Return (X, Y) of the center of cell containing provided text 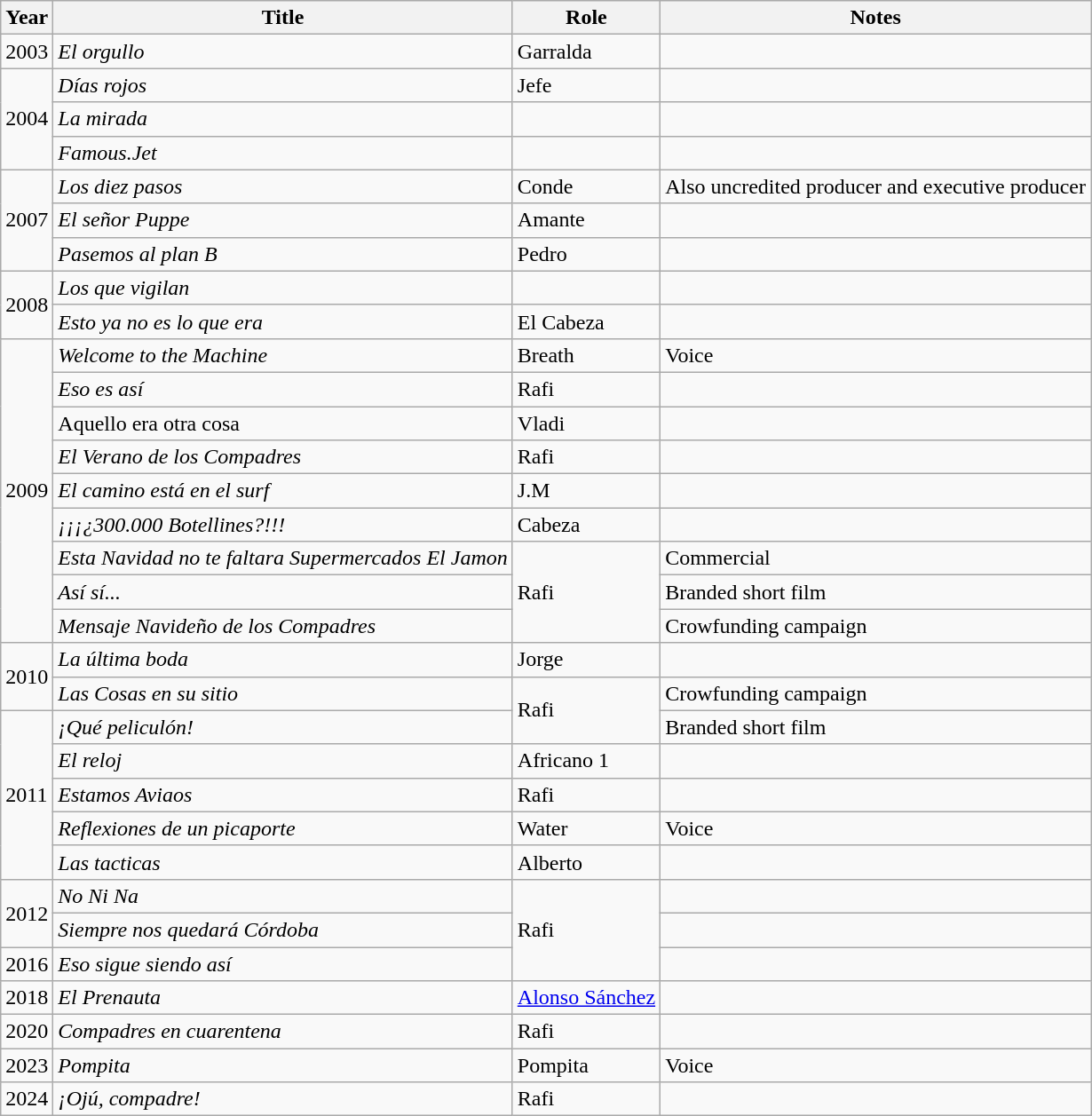
La última boda (282, 660)
Eso es así (282, 389)
Vladi (586, 423)
Garralda (586, 51)
2016 (27, 963)
El Verano de los Compadres (282, 457)
Amante (586, 220)
2008 (27, 305)
Pasemos al plan B (282, 254)
Welcome to the Machine (282, 355)
Conde (586, 186)
2024 (27, 1099)
Water (586, 828)
Reflexiones de un picaporte (282, 828)
Así sí... (282, 592)
Role (586, 18)
Aquello era otra cosa (282, 423)
El reloj (282, 761)
Compadres en cuarentena (282, 1032)
J.M (586, 491)
2007 (27, 220)
¡Ojú, compadre! (282, 1099)
Días rojos (282, 85)
El Prenauta (282, 998)
Las Cosas en su sitio (282, 693)
Estamos Aviaos (282, 795)
Los diez pasos (282, 186)
Mensaje Navideño de los Compadres (282, 626)
Breath (586, 355)
Cabeza (586, 525)
Esta Navidad no te faltara Supermercados El Jamon (282, 558)
Year (27, 18)
2010 (27, 677)
Esto ya no es lo que era (282, 321)
Pedro (586, 254)
Las tacticas (282, 862)
Jorge (586, 660)
Famous.Jet (282, 153)
Commercial (875, 558)
2020 (27, 1032)
2018 (27, 998)
Siempre nos quedará Córdoba (282, 930)
2003 (27, 51)
El señor Puppe (282, 220)
2012 (27, 913)
Los que vigilan (282, 288)
Alberto (586, 862)
¡¡¡¿300.000 Botellines?!!! (282, 525)
2009 (27, 490)
2023 (27, 1065)
El orgullo (282, 51)
Alonso Sánchez (586, 998)
La mirada (282, 119)
El camino está en el surf (282, 491)
Title (282, 18)
Also uncredited producer and executive producer (875, 186)
No Ni Na (282, 896)
2011 (27, 795)
El Cabeza (586, 321)
Notes (875, 18)
2004 (27, 119)
¡Qué peliculón! (282, 727)
Africano 1 (586, 761)
Jefe (586, 85)
Eso sigue siendo así (282, 963)
